From the cell containing the given text, extract its center point as [x, y] coordinate. 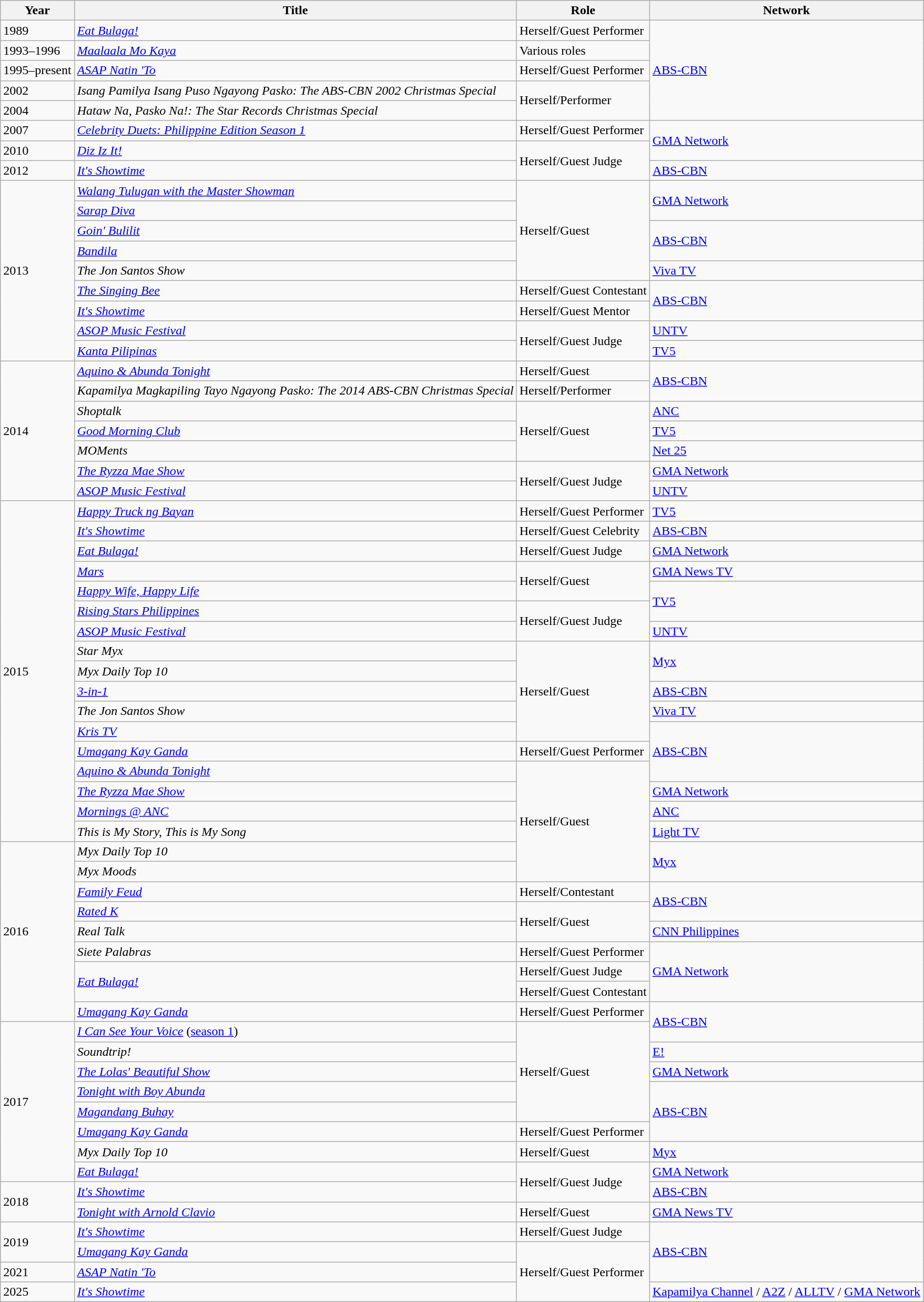
2002 [37, 90]
Bandila [296, 251]
Goin' Bulilit [296, 230]
Real Talk [296, 932]
MOMents [296, 451]
Celebrity Duets: Philippine Edition Season 1 [296, 130]
Title [296, 11]
2007 [37, 130]
Year [37, 11]
2016 [37, 931]
Kris TV [296, 731]
E! [786, 1052]
Sarap Diva [296, 210]
Magandang Buhay [296, 1112]
Soundtrip! [296, 1052]
3-in-1 [296, 691]
2018 [37, 1202]
Happy Wife, Happy Life [296, 591]
Herself/Guest Mentor [583, 311]
The Singing Bee [296, 291]
Kanta Pilipinas [296, 351]
2014 [37, 431]
1995–present [37, 70]
Herself/Contestant [583, 892]
2010 [37, 150]
Diz Iz It! [296, 150]
Siete Palabras [296, 952]
Rated K [296, 912]
2021 [37, 1272]
Mars [296, 571]
Hataw Na, Pasko Na!: The Star Records Christmas Special [296, 110]
Good Morning Club [296, 431]
Family Feud [296, 892]
1989 [37, 31]
I Can See Your Voice (season 1) [296, 1032]
Role [583, 11]
Herself/Guest Celebrity [583, 531]
Myx Moods [296, 871]
Net 25 [786, 451]
Walang Tulugan with the Master Showman [296, 190]
The Lolas' Beautiful Show [296, 1072]
Kapamilya Magkapiling Tayo Ngayong Pasko: The 2014 ABS-CBN Christmas Special [296, 391]
Mornings @ ANC [296, 811]
Tonight with Arnold Clavio [296, 1212]
Tonight with Boy Abunda [296, 1092]
Star Myx [296, 651]
2019 [37, 1242]
Happy Truck ng Bayan [296, 511]
2004 [37, 110]
Network [786, 11]
CNN Philippines [786, 932]
2015 [37, 671]
1993–1996 [37, 51]
This is My Story, This is My Song [296, 831]
2017 [37, 1102]
Shoptalk [296, 411]
Isang Pamilya Isang Puso Ngayong Pasko: The ABS-CBN 2002 Christmas Special [296, 90]
2013 [37, 270]
2025 [37, 1292]
Light TV [786, 831]
Maalaala Mo Kaya [296, 51]
Kapamilya Channel / A2Z / ALLTV / GMA Network [786, 1292]
2012 [37, 170]
Various roles [583, 51]
Rising Stars Philippines [296, 611]
